Locate the cell with the specified text and output its [X, Y] center coordinate. 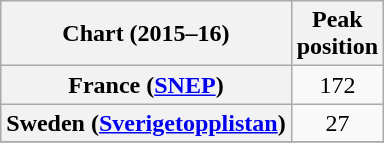
Chart (2015–16) [146, 34]
27 [337, 123]
Peakposition [337, 34]
172 [337, 85]
France (SNEP) [146, 85]
Sweden (Sverigetopplistan) [146, 123]
